Output the [x, y] coordinate of the center of the cell containing the given text.  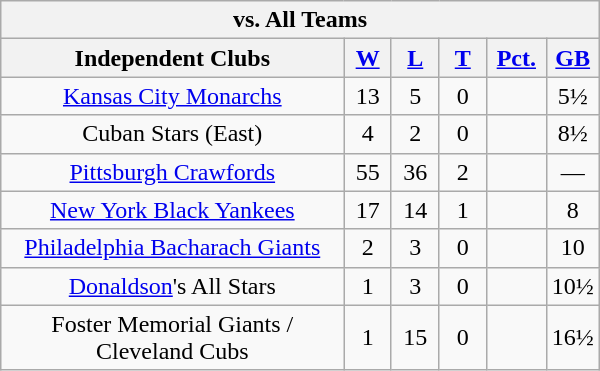
16½ [572, 338]
Cuban Stars (East) [172, 134]
15 [415, 338]
Pittsburgh Crawfords [172, 172]
New York Black Yankees [172, 210]
10 [572, 248]
Independent Clubs [172, 58]
Kansas City Monarchs [172, 96]
— [572, 172]
5½ [572, 96]
4 [368, 134]
10½ [572, 286]
8 [572, 210]
GB [572, 58]
vs. All Teams [300, 20]
W [368, 58]
Philadelphia Bacharach Giants [172, 248]
T [462, 58]
14 [415, 210]
Donaldson's All Stars [172, 286]
5 [415, 96]
17 [368, 210]
L [415, 58]
13 [368, 96]
Pct. [516, 58]
Foster Memorial Giants / Cleveland Cubs [172, 338]
36 [415, 172]
8½ [572, 134]
55 [368, 172]
